Capture the cell that displays the provided text and extract its (x, y) central coordinate. 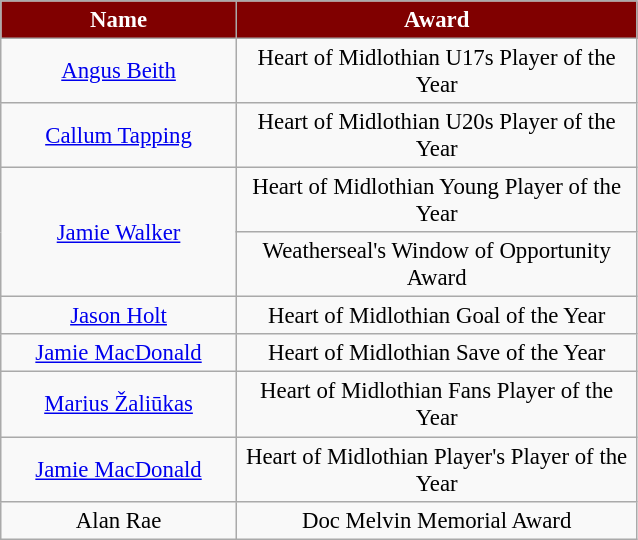
Alan Rae (119, 520)
Heart of Midlothian Goal of the Year (436, 316)
Jamie Walker (119, 232)
Marius Žaliūkas (119, 404)
Name (119, 20)
Heart of Midlothian Player's Player of the Year (436, 470)
Heart of Midlothian U17s Player of the Year (436, 72)
Heart of Midlothian U20s Player of the Year (436, 136)
Weatherseal's Window of Opportunity Award (436, 264)
Heart of Midlothian Fans Player of the Year (436, 404)
Heart of Midlothian Save of the Year (436, 353)
Jason Holt (119, 316)
Award (436, 20)
Callum Tapping (119, 136)
Angus Beith (119, 72)
Doc Melvin Memorial Award (436, 520)
Heart of Midlothian Young Player of the Year (436, 200)
